Extract the (X, Y) coordinate from the center of the cell holding the provided text.  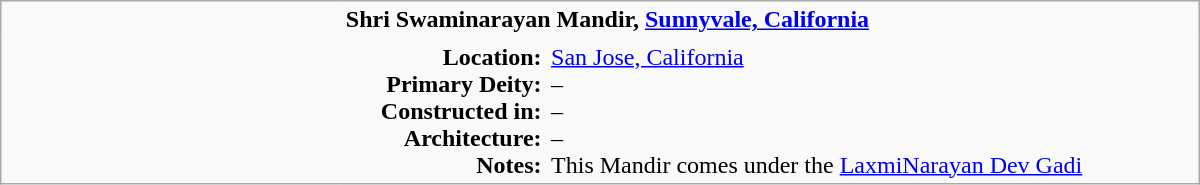
Location:Primary Deity:Constructed in:Architecture:Notes: (444, 110)
Shri Swaminarayan Mandir, Sunnyvale, California (770, 20)
San Jose, California – – – This Mandir comes under the LaxmiNarayan Dev Gadi (872, 110)
